Extract the (x, y) coordinate from the center of the cell holding the provided text.  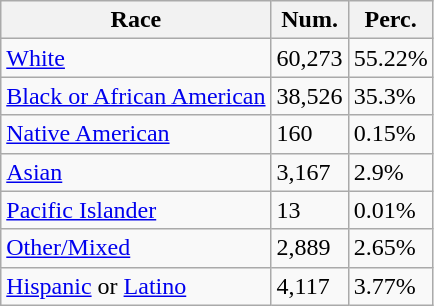
38,526 (310, 96)
Pacific Islander (136, 210)
35.3% (390, 96)
2.9% (390, 172)
Hispanic or Latino (136, 286)
0.15% (390, 134)
Race (136, 20)
13 (310, 210)
160 (310, 134)
0.01% (390, 210)
3,167 (310, 172)
White (136, 58)
Num. (310, 20)
60,273 (310, 58)
55.22% (390, 58)
Other/Mixed (136, 248)
Perc. (390, 20)
2,889 (310, 248)
3.77% (390, 286)
Native American (136, 134)
Black or African American (136, 96)
2.65% (390, 248)
4,117 (310, 286)
Asian (136, 172)
